Identify which cell holds the provided text, then report its (X, Y) central coordinate. 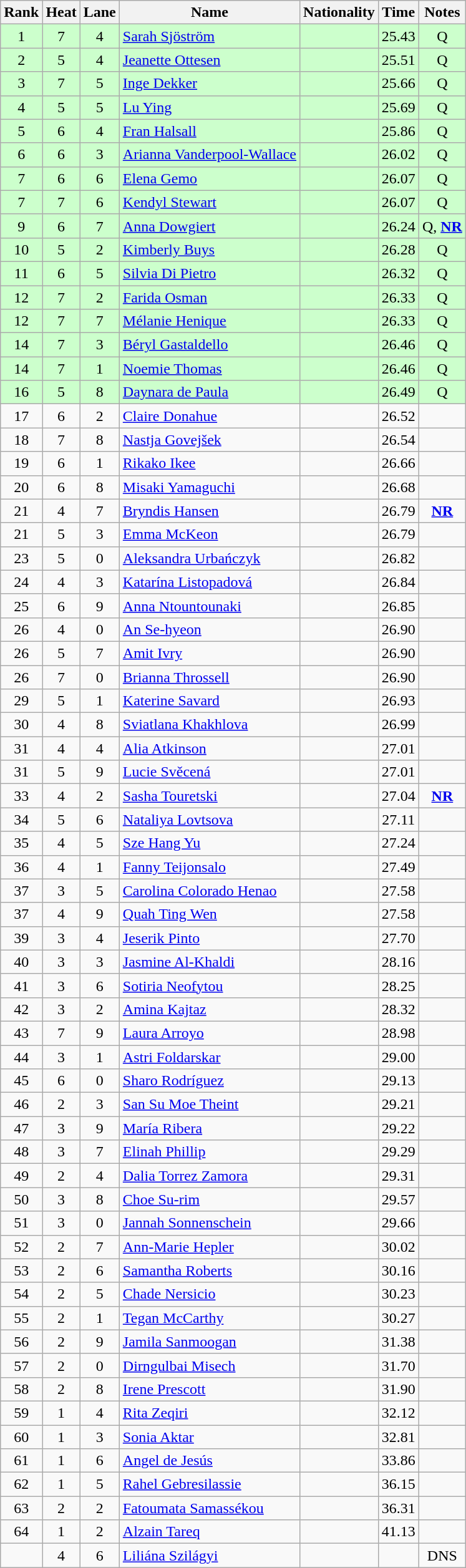
29.00 (398, 1057)
Jamila Sanmoogan (210, 1342)
26.66 (398, 463)
32.12 (398, 1413)
30.23 (398, 1294)
19 (21, 463)
Rahel Gebresilassie (210, 1484)
29.13 (398, 1081)
Dirngulbai Misech (210, 1365)
Aleksandra Urbańczyk (210, 558)
27.04 (398, 796)
Notes (442, 12)
Irene Prescott (210, 1389)
DNS (442, 1556)
Rikako Ikee (210, 463)
40 (21, 962)
26.82 (398, 558)
26.85 (398, 606)
Alia Atkinson (210, 748)
Sviatlana Khakhlova (210, 725)
Emma McKeon (210, 535)
47 (21, 1128)
27.11 (398, 820)
Katarína Listopadová (210, 582)
Sonia Aktar (210, 1436)
59 (21, 1413)
27.70 (398, 938)
Ann-Marie Hepler (210, 1247)
Elena Gemo (210, 178)
26.52 (398, 416)
Anna Ntountounaki (210, 606)
36.15 (398, 1484)
Amina Kajtaz (210, 1009)
Arianna Vanderpool-Wallace (210, 155)
35 (21, 843)
Silvia Di Pietro (210, 273)
55 (21, 1318)
Katerine Savard (210, 701)
Lane (100, 12)
Q, NR (442, 226)
25.51 (398, 60)
10 (21, 249)
Lu Ying (210, 107)
31.70 (398, 1365)
Bryndis Hansen (210, 511)
Inge Dekker (210, 84)
29.57 (398, 1199)
28.25 (398, 985)
51 (21, 1223)
48 (21, 1152)
Mélanie Henique (210, 321)
28.98 (398, 1033)
26.68 (398, 487)
Béryl Gastaldello (210, 345)
Sze Hang Yu (210, 843)
Amit Ivry (210, 653)
27.49 (398, 867)
29.29 (398, 1152)
Jannah Sonnenschein (210, 1223)
26.84 (398, 582)
Choe Su-rim (210, 1199)
Rank (21, 12)
Sasha Touretski (210, 796)
Jeanette Ottesen (210, 60)
Angel de Jesús (210, 1461)
29.22 (398, 1128)
23 (21, 558)
44 (21, 1057)
18 (21, 440)
39 (21, 938)
Elinah Phillip (210, 1152)
45 (21, 1081)
31.38 (398, 1342)
24 (21, 582)
Tegan McCarthy (210, 1318)
Nationality (339, 12)
Brianna Throssell (210, 677)
42 (21, 1009)
Alzain Tareq (210, 1532)
41.13 (398, 1532)
11 (21, 273)
63 (21, 1508)
26.93 (398, 701)
Carolina Colorado Henao (210, 891)
46 (21, 1105)
36.31 (398, 1508)
62 (21, 1484)
41 (21, 985)
53 (21, 1270)
27.24 (398, 843)
Fanny Teijonsalo (210, 867)
61 (21, 1461)
32.81 (398, 1436)
26.49 (398, 392)
Name (210, 12)
30.02 (398, 1247)
64 (21, 1532)
26.99 (398, 725)
Noemie Thomas (210, 369)
29.21 (398, 1105)
26.28 (398, 249)
25 (21, 606)
26.54 (398, 440)
Laura Arroyo (210, 1033)
26.24 (398, 226)
28.32 (398, 1009)
33.86 (398, 1461)
Chade Nersicio (210, 1294)
Nastja Govejšek (210, 440)
Fran Halsall (210, 131)
Claire Donahue (210, 416)
25.43 (398, 36)
Dalia Torrez Zamora (210, 1176)
Kimberly Buys (210, 249)
25.66 (398, 84)
29.66 (398, 1223)
Misaki Yamaguchi (210, 487)
Fatoumata Samassékou (210, 1508)
30.16 (398, 1270)
56 (21, 1342)
An Se-hyeon (210, 629)
Sarah Sjöström (210, 36)
Daynara de Paula (210, 392)
Time (398, 12)
26.02 (398, 155)
17 (21, 416)
25.69 (398, 107)
María Ribera (210, 1128)
52 (21, 1247)
Rita Zeqiri (210, 1413)
33 (21, 796)
49 (21, 1176)
31.90 (398, 1389)
Liliána Szilágyi (210, 1556)
Sharo Rodríguez (210, 1081)
28.16 (398, 962)
20 (21, 487)
43 (21, 1033)
25.86 (398, 131)
Jasmine Al-Khaldi (210, 962)
16 (21, 392)
Samantha Roberts (210, 1270)
Astri Foldarskar (210, 1057)
Quah Ting Wen (210, 914)
Nataliya Lovtsova (210, 820)
Lucie Svěcená (210, 772)
Kendyl Stewart (210, 202)
34 (21, 820)
54 (21, 1294)
Anna Dowgiert (210, 226)
Sotiria Neofytou (210, 985)
30 (21, 725)
58 (21, 1389)
50 (21, 1199)
36 (21, 867)
29.31 (398, 1176)
San Su Moe Theint (210, 1105)
29 (21, 701)
30.27 (398, 1318)
26.32 (398, 273)
Farida Osman (210, 298)
60 (21, 1436)
57 (21, 1365)
Jeserik Pinto (210, 938)
Heat (61, 12)
